Output the [X, Y] coordinate of the center of the cell containing the given text.  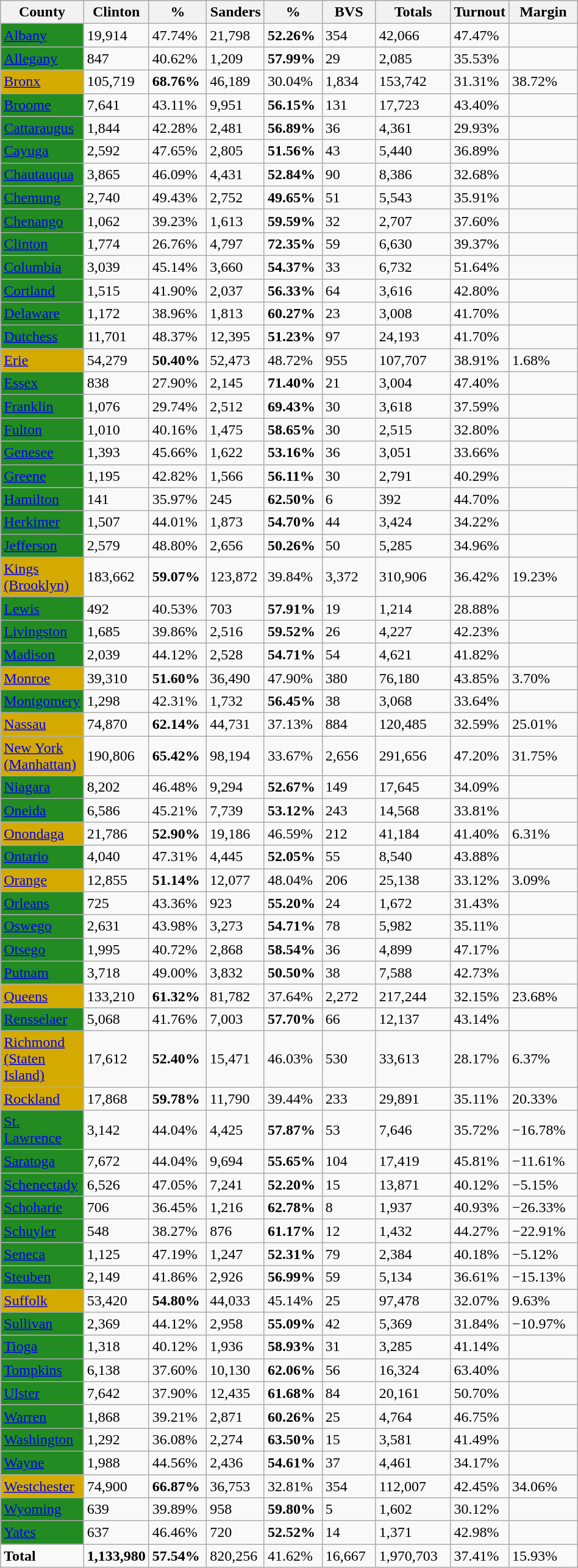
40.18% [480, 1254]
51.14% [178, 880]
7,646 [413, 1130]
Nassau [42, 725]
20.33% [543, 1099]
98,194 [235, 756]
County [42, 12]
23.68% [543, 996]
97,478 [413, 1300]
12 [349, 1231]
2,871 [235, 1416]
2,145 [235, 383]
66 [349, 1019]
4,425 [235, 1130]
39.84% [293, 576]
6.31% [543, 834]
820,256 [235, 1556]
42.31% [178, 701]
Totals [413, 12]
3,004 [413, 383]
12,137 [413, 1019]
8,540 [413, 857]
65.42% [178, 756]
43.36% [178, 903]
1,622 [235, 453]
48.72% [293, 360]
38.91% [480, 360]
12,855 [116, 880]
Otsego [42, 949]
12,395 [235, 337]
Queens [42, 996]
8,202 [116, 787]
56.11% [293, 476]
St. Lawrence [42, 1130]
27.90% [178, 383]
Steuben [42, 1277]
1,834 [349, 82]
26 [349, 631]
153,742 [413, 82]
1,298 [116, 701]
40.29% [480, 476]
7,672 [116, 1162]
4,040 [116, 857]
35.91% [480, 197]
Westchester [42, 1486]
19,186 [235, 834]
15,471 [235, 1059]
31 [349, 1347]
7,241 [235, 1185]
637 [116, 1533]
62.50% [293, 499]
49.65% [293, 197]
Oswego [42, 926]
16,667 [349, 1556]
57.87% [293, 1130]
Saratoga [42, 1162]
54.80% [178, 1300]
2,516 [235, 631]
BVS [349, 12]
1,515 [116, 291]
Genesee [42, 453]
56.33% [293, 291]
44.70% [480, 499]
530 [349, 1059]
41.40% [480, 834]
Chautauqua [42, 174]
52.90% [178, 834]
39.89% [178, 1509]
1,732 [235, 701]
New York (Manhattan) [42, 756]
36.42% [480, 576]
60.27% [293, 314]
55.09% [293, 1324]
55.20% [293, 903]
−15.13% [543, 1277]
Albany [42, 35]
43.88% [480, 857]
49.00% [178, 973]
2,369 [116, 1324]
703 [235, 608]
29.74% [178, 406]
16,324 [413, 1370]
Suffolk [42, 1300]
1,247 [235, 1254]
47.17% [480, 949]
54.70% [293, 522]
720 [235, 1533]
380 [349, 678]
3,273 [235, 926]
1,475 [235, 430]
Ontario [42, 857]
2,481 [235, 128]
30.04% [293, 82]
37.59% [480, 406]
5,134 [413, 1277]
43.11% [178, 105]
68.76% [178, 82]
39,310 [116, 678]
41.76% [178, 1019]
3,051 [413, 453]
32.59% [480, 725]
4,797 [235, 244]
Lewis [42, 608]
81,782 [235, 996]
1,172 [116, 314]
40.53% [178, 608]
10,130 [235, 1370]
74,870 [116, 725]
2,384 [413, 1254]
Delaware [42, 314]
45.21% [178, 811]
55.65% [293, 1162]
Erie [42, 360]
19.23% [543, 576]
41.14% [480, 1347]
52.05% [293, 857]
1,209 [235, 59]
3,718 [116, 973]
12,077 [235, 880]
7,739 [235, 811]
32.07% [480, 1300]
43.85% [480, 678]
958 [235, 1509]
1,813 [235, 314]
−5.12% [543, 1254]
876 [235, 1231]
48.37% [178, 337]
2,740 [116, 197]
1,937 [413, 1208]
2,926 [235, 1277]
36.08% [178, 1439]
34.22% [480, 522]
35.72% [480, 1130]
32.15% [480, 996]
245 [235, 499]
212 [349, 834]
5,543 [413, 197]
33.81% [480, 811]
1,868 [116, 1416]
1,988 [116, 1463]
Broome [42, 105]
Schuyler [42, 1231]
42.80% [480, 291]
4,227 [413, 631]
5,440 [413, 151]
41.90% [178, 291]
133,210 [116, 996]
4,445 [235, 857]
42.23% [480, 631]
9,294 [235, 787]
41.62% [293, 1556]
47.90% [293, 678]
206 [349, 880]
233 [349, 1099]
14 [349, 1533]
31.31% [480, 82]
63.50% [293, 1439]
1.68% [543, 360]
74,900 [116, 1486]
2,512 [235, 406]
19 [349, 608]
1,873 [235, 522]
310,906 [413, 576]
34.17% [480, 1463]
64 [349, 291]
62.14% [178, 725]
7,642 [116, 1393]
Turnout [480, 12]
1,432 [413, 1231]
46.59% [293, 834]
25.01% [543, 725]
17,723 [413, 105]
1,774 [116, 244]
63.40% [480, 1370]
36,753 [235, 1486]
1,010 [116, 430]
66.87% [178, 1486]
39.23% [178, 221]
44.01% [178, 522]
61.32% [178, 996]
−22.91% [543, 1231]
9,951 [235, 105]
2,592 [116, 151]
57.54% [178, 1556]
47.47% [480, 35]
Chenango [42, 221]
53.16% [293, 453]
3.70% [543, 678]
Essex [42, 383]
2,515 [413, 430]
838 [116, 383]
47.20% [480, 756]
3,039 [116, 267]
Rockland [42, 1099]
41.49% [480, 1439]
52.40% [178, 1059]
11,790 [235, 1099]
62.78% [293, 1208]
39.21% [178, 1416]
2,039 [116, 655]
2,272 [349, 996]
−16.78% [543, 1130]
59.52% [293, 631]
61.17% [293, 1231]
33.64% [480, 701]
Seneca [42, 1254]
43.98% [178, 926]
3,865 [116, 174]
43.14% [480, 1019]
1,507 [116, 522]
51 [349, 197]
Bronx [42, 82]
6,586 [116, 811]
Hamilton [42, 499]
15.93% [543, 1556]
59.80% [293, 1509]
56.45% [293, 701]
37.13% [293, 725]
149 [349, 787]
54.61% [293, 1463]
25,138 [413, 880]
3,616 [413, 291]
Kings (Brooklyn) [42, 576]
33 [349, 267]
4,431 [235, 174]
6,630 [413, 244]
37.64% [293, 996]
47.19% [178, 1254]
54 [349, 655]
38.72% [543, 82]
90 [349, 174]
78 [349, 926]
55 [349, 857]
58.93% [293, 1347]
1,602 [413, 1509]
Madison [42, 655]
6,732 [413, 267]
42.28% [178, 128]
3,068 [413, 701]
Richmond (Staten Island) [42, 1059]
1,371 [413, 1533]
41,184 [413, 834]
3,581 [413, 1439]
Wayne [42, 1463]
34.09% [480, 787]
3,424 [413, 522]
Schenectady [42, 1185]
1,672 [413, 903]
141 [116, 499]
62.06% [293, 1370]
42.73% [480, 973]
955 [349, 360]
46.46% [178, 1533]
1,566 [235, 476]
9.63% [543, 1300]
Tompkins [42, 1370]
57.99% [293, 59]
548 [116, 1231]
7,641 [116, 105]
Chemung [42, 197]
58.65% [293, 430]
43.40% [480, 105]
17,419 [413, 1162]
56 [349, 1370]
46.09% [178, 174]
2,707 [413, 221]
3,618 [413, 406]
1,214 [413, 608]
17,645 [413, 787]
41.82% [480, 655]
50 [349, 545]
51.64% [480, 267]
48.80% [178, 545]
44,033 [235, 1300]
29 [349, 59]
51.23% [293, 337]
2,791 [413, 476]
Herkimer [42, 522]
Franklin [42, 406]
392 [413, 499]
1,133,980 [116, 1556]
243 [349, 811]
52,473 [235, 360]
21 [349, 383]
Columbia [42, 267]
50.26% [293, 545]
20,161 [413, 1393]
3,660 [235, 267]
32.68% [480, 174]
2,085 [413, 59]
54.37% [293, 267]
1,613 [235, 221]
46.48% [178, 787]
38.27% [178, 1231]
7,588 [413, 973]
Dutchess [42, 337]
47.74% [178, 35]
11,701 [116, 337]
54,279 [116, 360]
2,579 [116, 545]
41.86% [178, 1277]
24 [349, 903]
4,461 [413, 1463]
120,485 [413, 725]
44 [349, 522]
1,936 [235, 1347]
1,970,703 [413, 1556]
Livingston [42, 631]
37 [349, 1463]
1,292 [116, 1439]
847 [116, 59]
2,528 [235, 655]
3,832 [235, 973]
Fulton [42, 430]
5,068 [116, 1019]
3,285 [413, 1347]
4,764 [413, 1416]
3.09% [543, 880]
Total [42, 1556]
Putnam [42, 973]
923 [235, 903]
183,662 [116, 576]
47.31% [178, 857]
5,285 [413, 545]
46.03% [293, 1059]
Allegany [42, 59]
24,193 [413, 337]
39.37% [480, 244]
44.27% [480, 1231]
59.07% [178, 576]
56.89% [293, 128]
33.67% [293, 756]
47.05% [178, 1185]
79 [349, 1254]
1,076 [116, 406]
33,613 [413, 1059]
37.90% [178, 1393]
36.45% [178, 1208]
−26.33% [543, 1208]
Yates [42, 1533]
217,244 [413, 996]
Greene [42, 476]
639 [116, 1509]
72.35% [293, 244]
492 [116, 608]
35.97% [178, 499]
Montgomery [42, 701]
6.37% [543, 1059]
5 [349, 1509]
47.65% [178, 151]
76,180 [413, 678]
Margin [543, 12]
51.56% [293, 151]
29.93% [480, 128]
57.91% [293, 608]
2,868 [235, 949]
43 [349, 151]
71.40% [293, 383]
Jefferson [42, 545]
Cortland [42, 291]
44.56% [178, 1463]
131 [349, 105]
−10.97% [543, 1324]
1,995 [116, 949]
2,037 [235, 291]
34.06% [543, 1486]
84 [349, 1393]
Sullivan [42, 1324]
13,871 [413, 1185]
Sanders [235, 12]
291,656 [413, 756]
112,007 [413, 1486]
Monroe [42, 678]
28.17% [480, 1059]
17,612 [116, 1059]
69.43% [293, 406]
33.12% [480, 880]
5,369 [413, 1324]
2,752 [235, 197]
31.43% [480, 903]
28.88% [480, 608]
Tioga [42, 1347]
7,003 [235, 1019]
Orleans [42, 903]
37.41% [480, 1556]
40.72% [178, 949]
Onondaga [42, 834]
42.82% [178, 476]
48.04% [293, 880]
17,868 [116, 1099]
Washington [42, 1439]
Oneida [42, 811]
52.26% [293, 35]
2,149 [116, 1277]
190,806 [116, 756]
Wyoming [42, 1509]
61.68% [293, 1393]
23 [349, 314]
52.67% [293, 787]
1,062 [116, 221]
1,216 [235, 1208]
104 [349, 1162]
14,568 [413, 811]
50.50% [293, 973]
Ulster [42, 1393]
36.89% [480, 151]
50.70% [480, 1393]
Orange [42, 880]
9,694 [235, 1162]
44,731 [235, 725]
35.53% [480, 59]
−5.15% [543, 1185]
107,707 [413, 360]
2,436 [235, 1463]
1,195 [116, 476]
51.60% [178, 678]
58.54% [293, 949]
46,189 [235, 82]
12,435 [235, 1393]
123,872 [235, 576]
34.96% [480, 545]
2,631 [116, 926]
19,914 [116, 35]
8 [349, 1208]
36,490 [235, 678]
40.93% [480, 1208]
Cattaraugus [42, 128]
32.80% [480, 430]
21,798 [235, 35]
21,786 [116, 834]
3,008 [413, 314]
46.75% [480, 1416]
Warren [42, 1416]
45.81% [480, 1162]
3,142 [116, 1130]
49.43% [178, 197]
36.61% [480, 1277]
52.84% [293, 174]
31.75% [543, 756]
47.40% [480, 383]
1,318 [116, 1347]
53.12% [293, 811]
1,393 [116, 453]
Cayuga [42, 151]
45.66% [178, 453]
42.45% [480, 1486]
39.86% [178, 631]
725 [116, 903]
32 [349, 221]
60.26% [293, 1416]
31.84% [480, 1324]
2,958 [235, 1324]
32.81% [293, 1486]
59.59% [293, 221]
Niagara [42, 787]
52.52% [293, 1533]
53,420 [116, 1300]
97 [349, 337]
4,621 [413, 655]
52.20% [293, 1185]
4,899 [413, 949]
40.16% [178, 430]
42,066 [413, 35]
29,891 [413, 1099]
50.40% [178, 360]
26.76% [178, 244]
56.99% [293, 1277]
1,685 [116, 631]
53 [349, 1130]
59.78% [178, 1099]
39.44% [293, 1099]
6 [349, 499]
8,386 [413, 174]
6,526 [116, 1185]
Schoharie [42, 1208]
42 [349, 1324]
38.96% [178, 314]
33.66% [480, 453]
1,844 [116, 128]
105,719 [116, 82]
30.12% [480, 1509]
2,805 [235, 151]
Rensselaer [42, 1019]
4,361 [413, 128]
−11.61% [543, 1162]
3,372 [349, 576]
40.62% [178, 59]
884 [349, 725]
706 [116, 1208]
1,125 [116, 1254]
5,982 [413, 926]
52.31% [293, 1254]
6,138 [116, 1370]
42.98% [480, 1533]
56.15% [293, 105]
57.70% [293, 1019]
2,274 [235, 1439]
